Return the (X, Y) coordinate for the center point of the cell that contains the specified text.  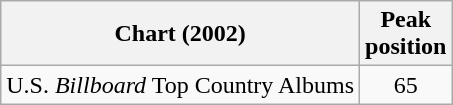
Chart (2002) (180, 34)
65 (406, 85)
U.S. Billboard Top Country Albums (180, 85)
Peakposition (406, 34)
